Locate the cell with the specified text and output its (x, y) center coordinate. 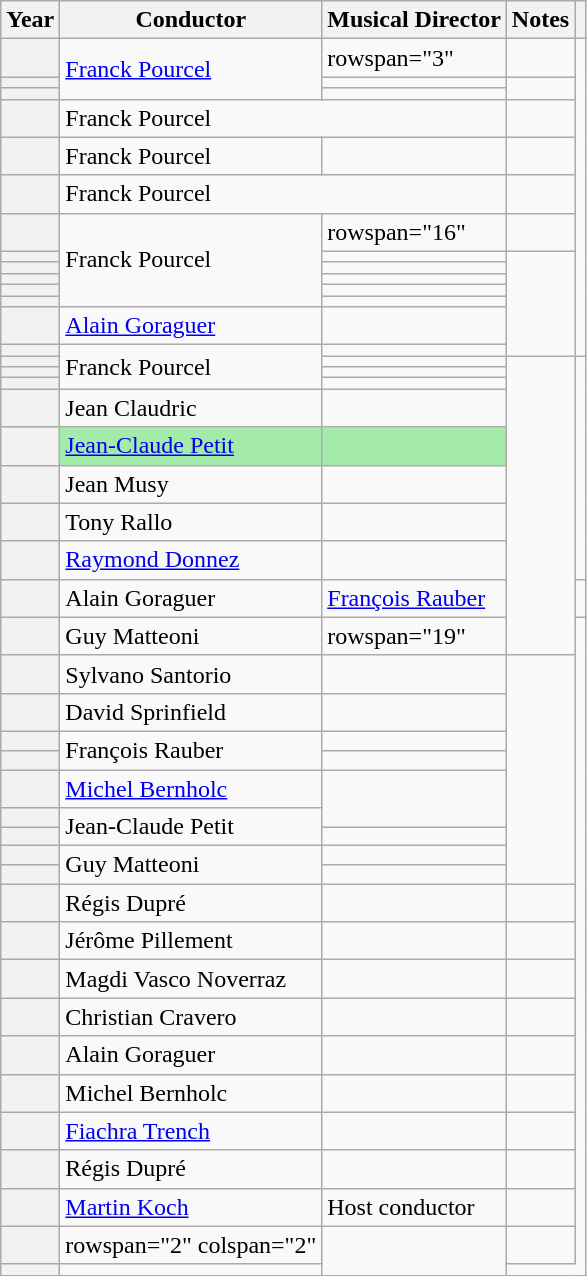
Raymond Donnez (191, 560)
Sylvano Santorio (191, 674)
Jean Claudric (191, 408)
rowspan="16" (414, 232)
Conductor (191, 20)
Martin Koch (191, 1207)
Fiachra Trench (191, 1131)
Musical Director (414, 20)
Notes (540, 20)
rowspan="19" (414, 636)
Christian Cravero (191, 1017)
Magdi Vasco Noverraz (191, 979)
David Sprinfield (191, 712)
Tony Rallo (191, 522)
rowspan="3" (414, 58)
Year (30, 20)
Host conductor (414, 1207)
rowspan="2" colspan="2" (191, 1245)
Jean Musy (191, 484)
Jérôme Pillement (191, 941)
